Locate the cell with the specified text and output its [x, y] center coordinate. 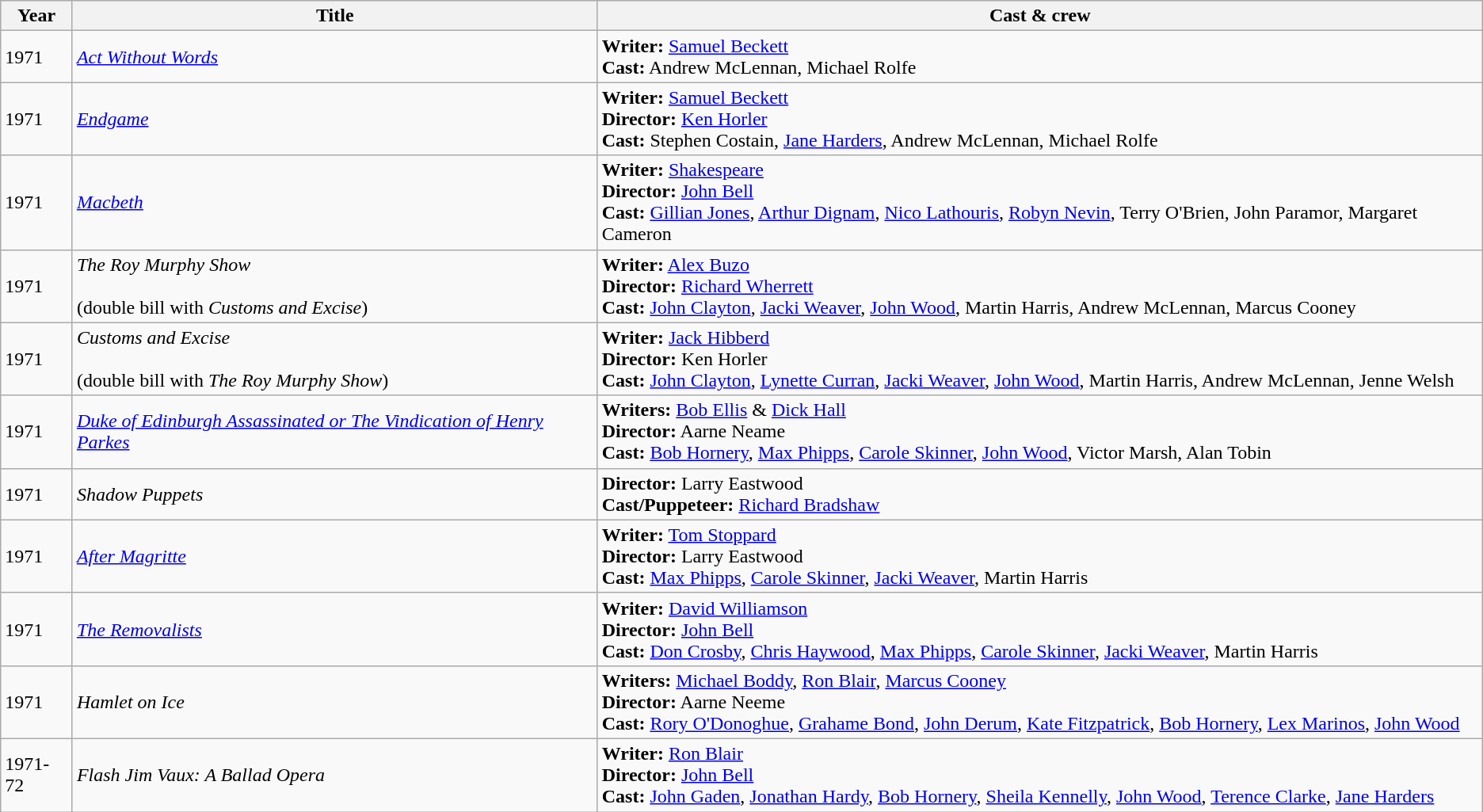
Title [334, 16]
Shadow Puppets [334, 494]
The Roy Murphy Show(double bill with Customs and Excise) [334, 286]
Writer: Samuel BeckettDirector: Ken HorlerCast: Stephen Costain, Jane Harders, Andrew McLennan, Michael Rolfe [1039, 119]
Writer: ShakespeareDirector: John BellCast: Gillian Jones, Arthur Dignam, Nico Lathouris, Robyn Nevin, Terry O'Brien, John Paramor, Margaret Cameron [1039, 203]
Writer: Jack HibberdDirector: Ken HorlerCast: John Clayton, Lynette Curran, Jacki Weaver, John Wood, Martin Harris, Andrew McLennan, Jenne Welsh [1039, 359]
After Magritte [334, 556]
Macbeth [334, 203]
Writer: Ron BlairDirector: John BellCast: John Gaden, Jonathan Hardy, Bob Hornery, Sheila Kennelly, John Wood, Terence Clarke, Jane Harders [1039, 775]
Writer: Tom StoppardDirector: Larry EastwoodCast: Max Phipps, Carole Skinner, Jacki Weaver, Martin Harris [1039, 556]
Customs and Excise(double bill with The Roy Murphy Show) [334, 359]
Year [36, 16]
Duke of Edinburgh Assassinated or The Vindication of Henry Parkes [334, 432]
Act Without Words [334, 57]
1971-72 [36, 775]
Endgame [334, 119]
Writer: David WilliamsonDirector: John BellCast: Don Crosby, Chris Haywood, Max Phipps, Carole Skinner, Jacki Weaver, Martin Harris [1039, 629]
Director: Larry EastwoodCast/Puppeteer: Richard Bradshaw [1039, 494]
Hamlet on Ice [334, 702]
The Removalists [334, 629]
Writer: Alex BuzoDirector: Richard WherrettCast: John Clayton, Jacki Weaver, John Wood, Martin Harris, Andrew McLennan, Marcus Cooney [1039, 286]
Cast & crew [1039, 16]
Writer: Samuel BeckettCast: Andrew McLennan, Michael Rolfe [1039, 57]
Flash Jim Vaux: A Ballad Opera [334, 775]
Writers: Bob Ellis & Dick HallDirector: Aarne NeameCast: Bob Hornery, Max Phipps, Carole Skinner, John Wood, Victor Marsh, Alan Tobin [1039, 432]
